Scan for the cell matching the given text and deliver its [x, y] coordinate at center. 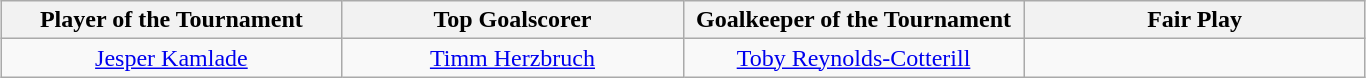
Goalkeeper of the Tournament [854, 20]
Toby Reynolds-Cotterill [854, 58]
Jesper Kamlade [172, 58]
Player of the Tournament [172, 20]
Top Goalscorer [512, 20]
Timm Herzbruch [512, 58]
Fair Play [1194, 20]
